Determine the (x, y) coordinate at the center of the cell enclosing the given text.  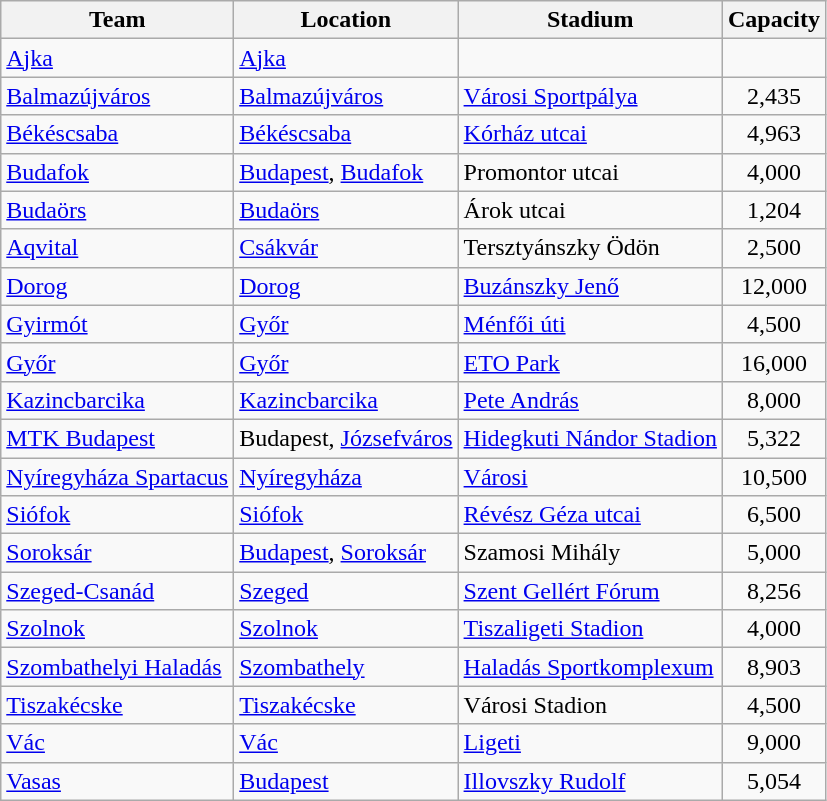
Budapest (346, 781)
Capacity (774, 20)
Szamosi Mihály (590, 553)
2,435 (774, 96)
Vasas (118, 781)
Stadium (590, 20)
Hidegkuti Nándor Stadion (590, 438)
10,500 (774, 477)
Városi Stadion (590, 705)
Városi Sportpálya (590, 96)
8,000 (774, 400)
4,963 (774, 134)
Illovszky Rudolf (590, 781)
5,054 (774, 781)
Budafok (118, 172)
Nyíregyháza (346, 477)
Ligeti (590, 743)
9,000 (774, 743)
Kórház utcai (590, 134)
Promontor utcai (590, 172)
Budapest, Józsefváros (346, 438)
Tiszaligeti Stadion (590, 629)
Soroksár (118, 553)
Gyirmót (118, 324)
ETO Park (590, 362)
Ménfői úti (590, 324)
Csákvár (346, 248)
Szombathely (346, 667)
1,204 (774, 210)
Révész Géza utcai (590, 515)
6,500 (774, 515)
Szombathelyi Haladás (118, 667)
5,000 (774, 553)
12,000 (774, 286)
Tersztyánszky Ödön (590, 248)
Szeged (346, 591)
Szent Gellért Fórum (590, 591)
Buzánszky Jenő (590, 286)
8,903 (774, 667)
5,322 (774, 438)
Nyíregyháza Spartacus (118, 477)
Pete András (590, 400)
Aqvital (118, 248)
8,256 (774, 591)
16,000 (774, 362)
Városi (590, 477)
Szeged-Csanád (118, 591)
Budapest, Soroksár (346, 553)
MTK Budapest (118, 438)
2,500 (774, 248)
Budapest, Budafok (346, 172)
Haladás Sportkomplexum (590, 667)
Árok utcai (590, 210)
Location (346, 20)
Team (118, 20)
